Determine the [x, y] coordinate at the center of the cell enclosing the given text.  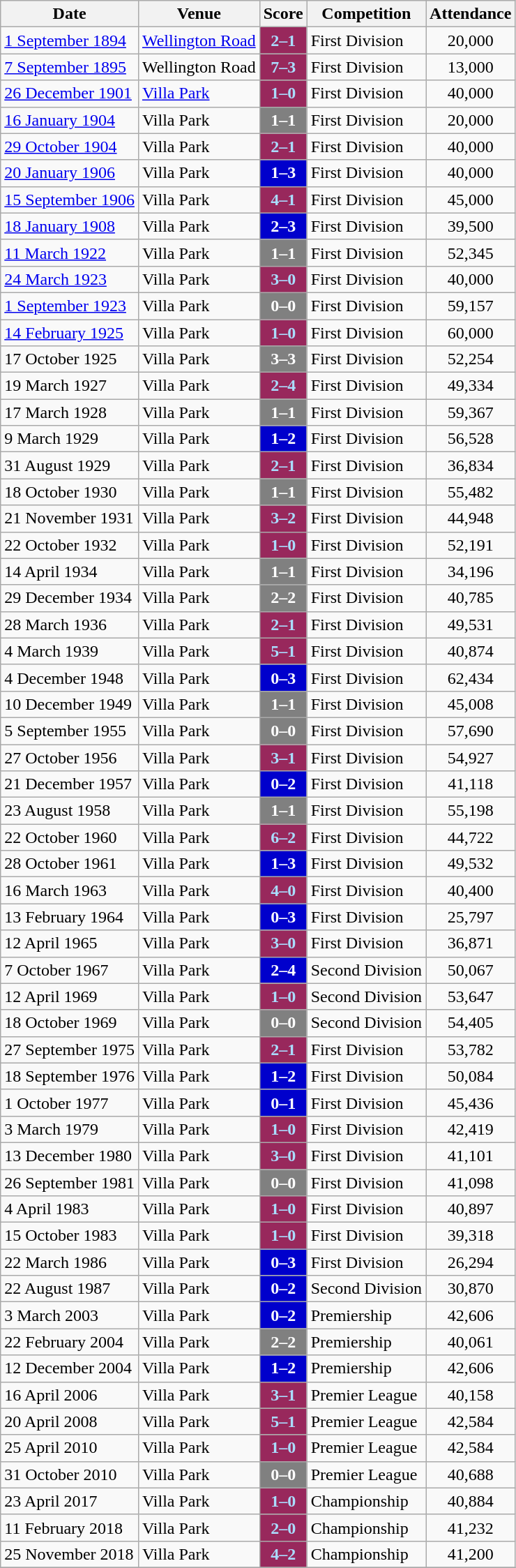
Score [283, 14]
4–1 [283, 200]
19 March 1927 [70, 386]
4 March 1939 [70, 651]
12 December 2004 [70, 1368]
25 November 2018 [70, 1554]
11 February 2018 [70, 1528]
13 February 1964 [70, 917]
2–0 [283, 1528]
12 April 1965 [70, 943]
53,782 [471, 1050]
50,067 [471, 970]
49,531 [471, 625]
59,367 [471, 412]
7 October 1967 [70, 970]
41,200 [471, 1554]
Competition [366, 14]
7–3 [283, 67]
41,101 [471, 1156]
52,345 [471, 253]
5 September 1955 [70, 731]
57,690 [471, 731]
52,191 [471, 545]
40,688 [471, 1474]
22 March 1986 [70, 1262]
36,834 [471, 465]
16 March 1963 [70, 890]
4 April 1983 [70, 1209]
40,400 [471, 890]
26 December 1901 [70, 94]
59,157 [471, 306]
60,000 [471, 333]
21 December 1957 [70, 784]
29 October 1904 [70, 147]
23 April 2017 [70, 1501]
42,419 [471, 1129]
26 September 1981 [70, 1183]
4–0 [283, 890]
53,647 [471, 996]
55,198 [471, 811]
3–3 [283, 359]
49,532 [471, 864]
18 January 1908 [70, 226]
9 March 1929 [70, 439]
1 September 1923 [70, 306]
40,061 [471, 1342]
0–1 [283, 1103]
18 October 1969 [70, 1023]
3 March 2003 [70, 1315]
13,000 [471, 67]
13 December 1980 [70, 1156]
17 October 1925 [70, 359]
30,870 [471, 1289]
29 December 1934 [70, 598]
22 October 1960 [70, 837]
28 March 1936 [70, 625]
4 December 1948 [70, 678]
39,318 [471, 1236]
40,158 [471, 1395]
24 March 1923 [70, 279]
2–3 [283, 226]
34,196 [471, 572]
20 January 1906 [70, 173]
7 September 1895 [70, 67]
14 February 1925 [70, 333]
36,871 [471, 943]
3 March 1979 [70, 1129]
14 April 1934 [70, 572]
22 October 1932 [70, 545]
27 September 1975 [70, 1050]
31 August 1929 [70, 465]
40,897 [471, 1209]
18 September 1976 [70, 1076]
40,785 [471, 598]
44,948 [471, 518]
1 October 1977 [70, 1103]
15 September 1906 [70, 200]
39,500 [471, 226]
50,084 [471, 1076]
41,232 [471, 1528]
Attendance [471, 14]
52,254 [471, 359]
54,405 [471, 1023]
41,118 [471, 784]
Venue [199, 14]
28 October 1961 [70, 864]
54,927 [471, 757]
22 August 1987 [70, 1289]
40,874 [471, 651]
26,294 [471, 1262]
11 March 1922 [70, 253]
16 April 2006 [70, 1395]
45,008 [471, 704]
23 August 1958 [70, 811]
3–2 [283, 518]
31 October 2010 [70, 1474]
44,722 [471, 837]
12 April 1969 [70, 996]
45,000 [471, 200]
6–2 [283, 837]
4–2 [283, 1554]
56,528 [471, 439]
10 December 1949 [70, 704]
55,482 [471, 492]
49,334 [471, 386]
27 October 1956 [70, 757]
22 February 2004 [70, 1342]
25,797 [471, 917]
40,884 [471, 1501]
62,434 [471, 678]
16 January 1904 [70, 120]
18 October 1930 [70, 492]
17 March 1928 [70, 412]
20 April 2008 [70, 1421]
21 November 1931 [70, 518]
25 April 2010 [70, 1448]
41,098 [471, 1183]
1 September 1894 [70, 40]
Date [70, 14]
45,436 [471, 1103]
15 October 1983 [70, 1236]
